Capture the cell that displays the provided text and extract its (X, Y) central coordinate. 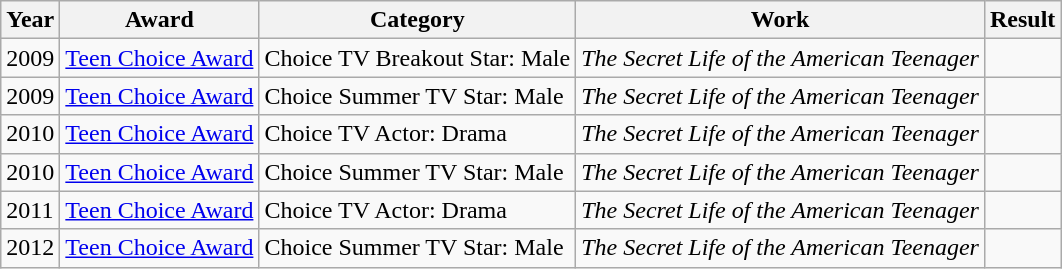
Category (418, 20)
Award (160, 20)
2012 (30, 248)
Choice TV Breakout Star: Male (418, 58)
Year (30, 20)
2011 (30, 210)
Work (780, 20)
Result (1022, 20)
